Determine the [X, Y] coordinate at the center of the cell enclosing the given text.  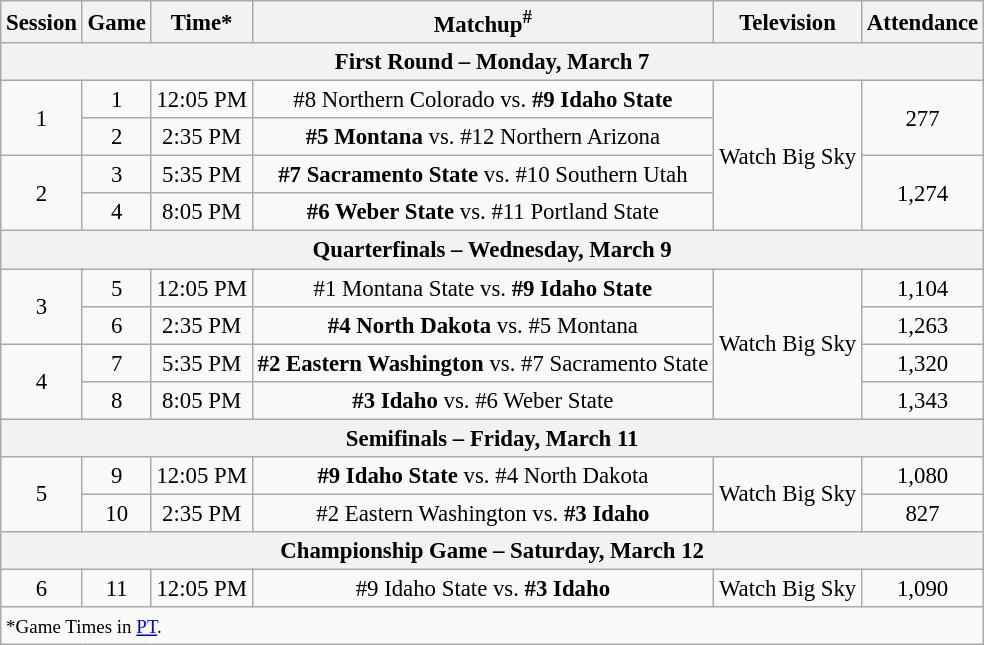
#9 Idaho State vs. #3 Idaho [482, 588]
8 [116, 400]
11 [116, 588]
1,320 [923, 363]
10 [116, 513]
Session [42, 22]
9 [116, 476]
Television [788, 22]
827 [923, 513]
Game [116, 22]
Time* [202, 22]
277 [923, 118]
1,080 [923, 476]
1,090 [923, 588]
*Game Times in PT. [492, 626]
7 [116, 363]
1,104 [923, 288]
Quarterfinals – Wednesday, March 9 [492, 250]
1,343 [923, 400]
#8 Northern Colorado vs. #9 Idaho State [482, 100]
#6 Weber State vs. #11 Portland State [482, 213]
#9 Idaho State vs. #4 North Dakota [482, 476]
#2 Eastern Washington vs. #3 Idaho [482, 513]
Attendance [923, 22]
#7 Sacramento State vs. #10 Southern Utah [482, 175]
Championship Game – Saturday, March 12 [492, 551]
#3 Idaho vs. #6 Weber State [482, 400]
1,274 [923, 194]
#5 Montana vs. #12 Northern Arizona [482, 137]
Semifinals – Friday, March 11 [492, 438]
#1 Montana State vs. #9 Idaho State [482, 288]
1,263 [923, 325]
#2 Eastern Washington vs. #7 Sacramento State [482, 363]
First Round – Monday, March 7 [492, 62]
#4 North Dakota vs. #5 Montana [482, 325]
Matchup# [482, 22]
